Extract the [x, y] coordinate from the center of the cell holding the provided text.  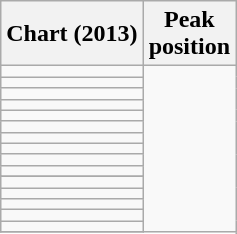
Peakposition [189, 34]
Chart (2013) [72, 34]
